Return the [X, Y] coordinate for the center point of the cell that contains the specified text.  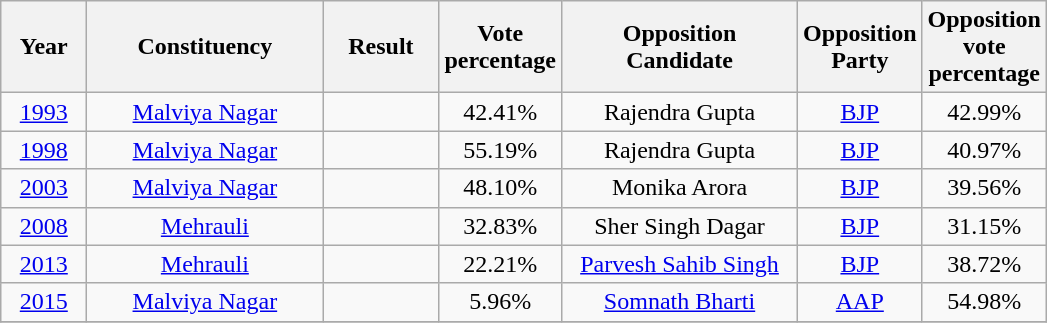
1993 [44, 112]
40.97% [984, 150]
54.98% [984, 302]
38.72% [984, 264]
31.15% [984, 226]
32.83% [500, 226]
Year [44, 47]
2008 [44, 226]
5.96% [500, 302]
1998 [44, 150]
Constituency [205, 47]
Opposition vote percentage [984, 47]
42.99% [984, 112]
48.10% [500, 188]
55.19% [500, 150]
Monika Arora [680, 188]
Vote percentage [500, 47]
Sher Singh Dagar [680, 226]
2003 [44, 188]
AAP [860, 302]
42.41% [500, 112]
22.21% [500, 264]
Somnath Bharti [680, 302]
39.56% [984, 188]
Result [381, 47]
Opposition Candidate [680, 47]
2015 [44, 302]
Parvesh Sahib Singh [680, 264]
Opposition Party [860, 47]
2013 [44, 264]
